Provide the (X, Y) coordinate of the cell's center where the given text is located.  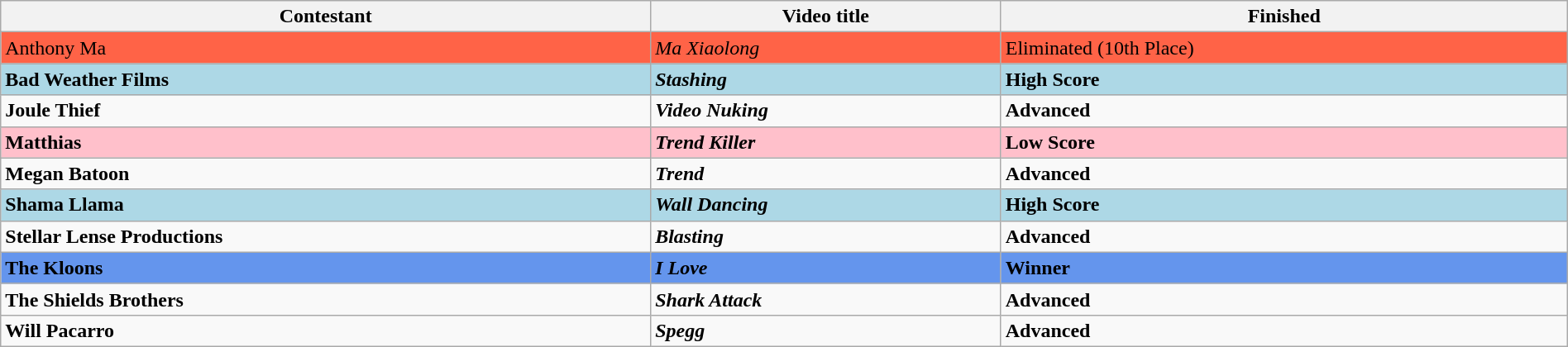
Video title (826, 17)
The Kloons (326, 268)
Winner (1284, 268)
Matthias (326, 142)
Contestant (326, 17)
Anthony Ma (326, 48)
Video Nuking (826, 111)
Trend (826, 173)
Low Score (1284, 142)
The Shields Brothers (326, 299)
I Love (826, 268)
Spegg (826, 330)
Eliminated (10th Place) (1284, 48)
Blasting (826, 236)
Will Pacarro (326, 330)
Finished (1284, 17)
Stashing (826, 79)
Ma Xiaolong (826, 48)
Megan Batoon (326, 173)
Stellar Lense Productions (326, 236)
Wall Dancing (826, 205)
Shama Llama (326, 205)
Shark Attack (826, 299)
Trend Killer (826, 142)
Bad Weather Films (326, 79)
Joule Thief (326, 111)
